Return the (X, Y) coordinate for the center point of the cell that contains the specified text.  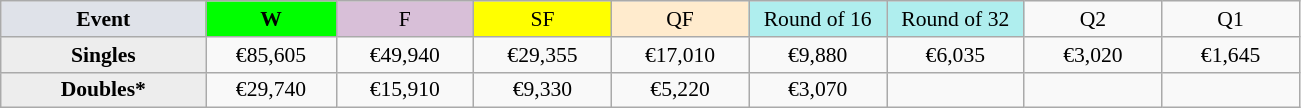
€15,910 (405, 90)
W (271, 19)
Q2 (1093, 19)
€29,740 (271, 90)
Round of 16 (818, 19)
€17,010 (680, 55)
Round of 32 (955, 19)
€5,220 (680, 90)
€9,330 (543, 90)
€1,645 (1231, 55)
Singles (104, 55)
F (405, 19)
Event (104, 19)
€6,035 (955, 55)
€9,880 (818, 55)
€85,605 (271, 55)
Q1 (1231, 19)
€49,940 (405, 55)
€3,020 (1093, 55)
QF (680, 19)
SF (543, 19)
€29,355 (543, 55)
Doubles* (104, 90)
€3,070 (818, 90)
